Return (x, y) of the center of cell containing provided text 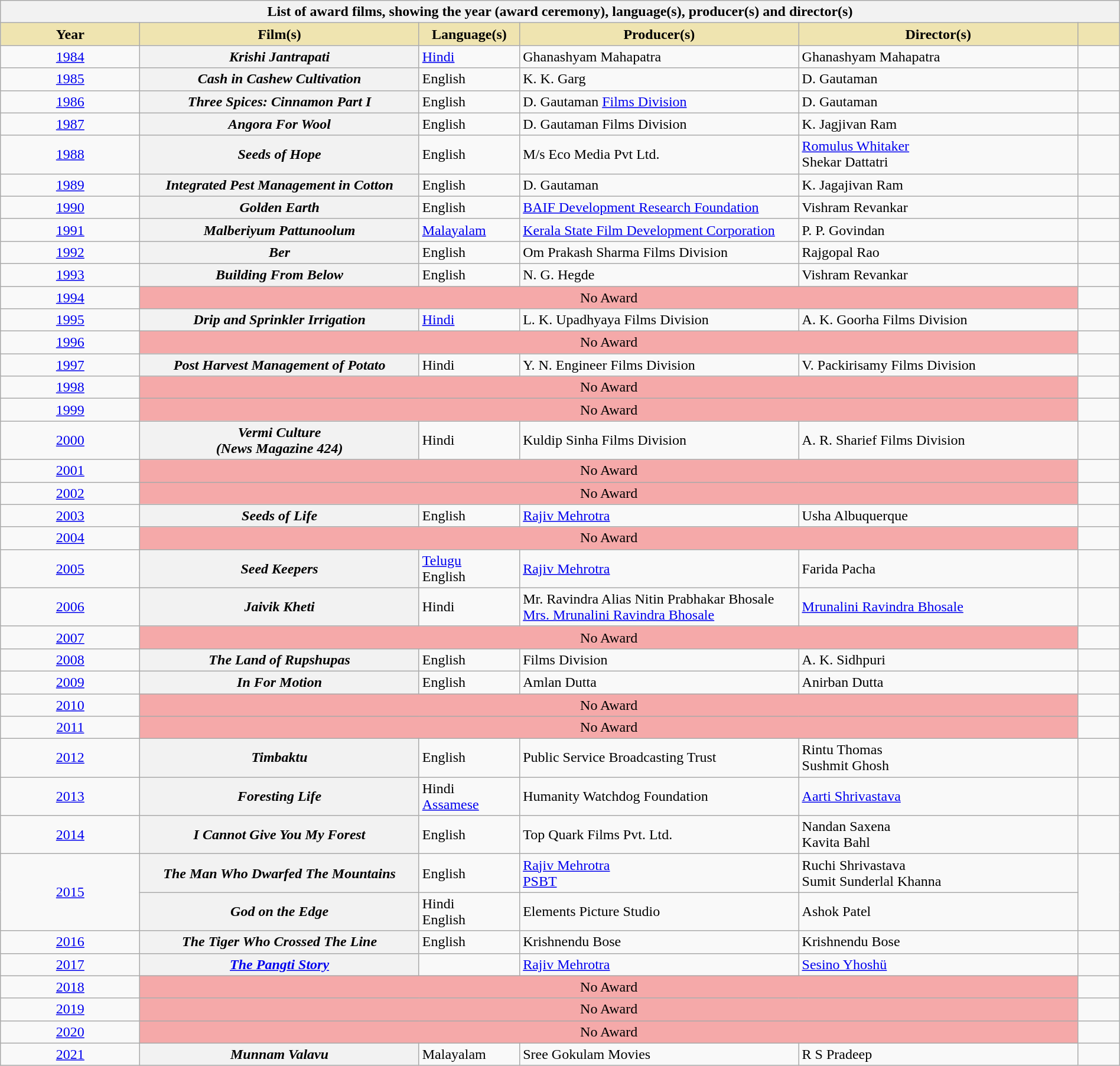
Rintu ThomasSushmit Ghosh (938, 758)
1986 (70, 102)
2002 (70, 493)
1997 (70, 365)
Public Service Broadcasting Trust (659, 758)
2013 (70, 796)
Sree Gokulam Movies (659, 1054)
Vermi Culture(News Magazine 424) (279, 441)
Mr. Ravindra Alias Nitin Prabhakar BhosaleMrs. Mrunalini Ravindra Bhosale (659, 607)
2009 (70, 682)
1988 (70, 155)
2011 (70, 728)
1985 (70, 79)
Post Harvest Management of Potato (279, 365)
Usha Albuquerque (938, 516)
1990 (70, 207)
1991 (70, 230)
2007 (70, 637)
Mrunalini Ravindra Bhosale (938, 607)
2017 (70, 964)
2021 (70, 1054)
In For Motion (279, 682)
Director(s) (938, 34)
L. K. Upadhyaya Films Division (659, 320)
Nandan SaxenaKavita Bahl (938, 835)
A. R. Sharief Films Division (938, 441)
Ber (279, 252)
Rajiv MehrotraPSBT (659, 873)
1989 (70, 185)
K. Jagjivan Ram (938, 124)
1999 (70, 410)
Seeds of Hope (279, 155)
Jaivik Kheti (279, 607)
Munnam Valavu (279, 1054)
Year (70, 34)
Cash in Cashew Cultivation (279, 79)
Foresting Life (279, 796)
The Man Who Dwarfed The Mountains (279, 873)
List of award films, showing the year (award ceremony), language(s), producer(s) and director(s) (560, 12)
Top Quark Films Pvt. Ltd. (659, 835)
M/s Eco Media Pvt Ltd. (659, 155)
V. Packirisamy Films Division (938, 365)
K. Jagajivan Ram (938, 185)
2003 (70, 516)
1992 (70, 252)
2012 (70, 758)
P. P. Govindan (938, 230)
2008 (70, 660)
1996 (70, 343)
Drip and Sprinkler Irrigation (279, 320)
Ruchi ShrivastavaSumit Sunderlal Khanna (938, 873)
2020 (70, 1032)
Farida Pacha (938, 568)
The Tiger Who Crossed The Line (279, 942)
Humanity Watchdog Foundation (659, 796)
Films Division (659, 660)
Seeds of Life (279, 516)
Amlan Dutta (659, 682)
I Cannot Give You My Forest (279, 835)
2014 (70, 835)
Elements Picture Studio (659, 912)
A. K. Sidhpuri (938, 660)
Y. N. Engineer Films Division (659, 365)
1994 (70, 297)
Language(s) (469, 34)
1984 (70, 57)
BAIF Development Research Foundation (659, 207)
HindiAssamese (469, 796)
God on the Edge (279, 912)
Seed Keepers (279, 568)
2000 (70, 441)
Om Prakash Sharma Films Division (659, 252)
Rajgopal Rao (938, 252)
2004 (70, 538)
2018 (70, 987)
K. K. Garg (659, 79)
Three Spices: Cinnamon Part I (279, 102)
Timbaktu (279, 758)
R S Pradeep (938, 1054)
2010 (70, 705)
Romulus WhitakerShekar Dattatri (938, 155)
Film(s) (279, 34)
Malberiyum Pattunoolum (279, 230)
The Land of Rupshupas (279, 660)
The Pangti Story (279, 964)
Aarti Shrivastava (938, 796)
1987 (70, 124)
2006 (70, 607)
2001 (70, 471)
Golden Earth (279, 207)
Integrated Pest Management in Cotton (279, 185)
HindiEnglish (469, 912)
N. G. Hegde (659, 275)
Krishi Jantrapati (279, 57)
Kuldip Sinha Films Division (659, 441)
Anirban Dutta (938, 682)
Sesino Yhoshü (938, 964)
Ashok Patel (938, 912)
1995 (70, 320)
2005 (70, 568)
2015 (70, 892)
Kerala State Film Development Corporation (659, 230)
1998 (70, 387)
Telugu English (469, 568)
Producer(s) (659, 34)
Angora For Wool (279, 124)
1993 (70, 275)
2016 (70, 942)
2019 (70, 1009)
A. K. Goorha Films Division (938, 320)
Building From Below (279, 275)
